From the cell containing the given text, extract its center point as (x, y) coordinate. 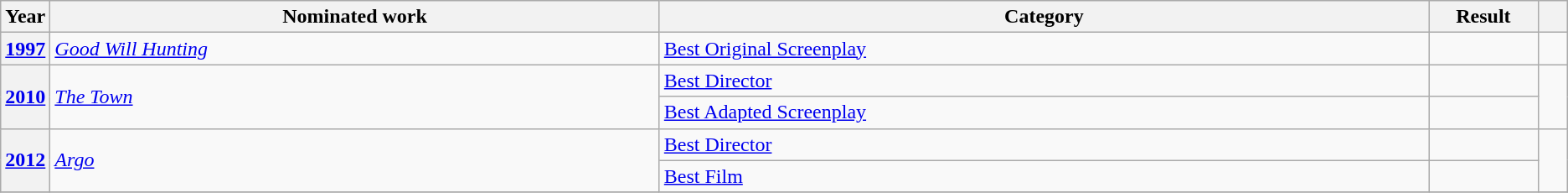
The Town (355, 96)
Best Film (1044, 176)
Nominated work (355, 17)
Result (1484, 17)
Best Adapted Screenplay (1044, 112)
Good Will Hunting (355, 49)
2010 (25, 96)
Category (1044, 17)
Best Original Screenplay (1044, 49)
Year (25, 17)
1997 (25, 49)
2012 (25, 160)
Argo (355, 160)
